Scan for the cell matching the given text and deliver its (X, Y) coordinate at center. 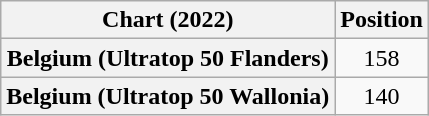
140 (382, 96)
Belgium (Ultratop 50 Flanders) (168, 58)
158 (382, 58)
Chart (2022) (168, 20)
Position (382, 20)
Belgium (Ultratop 50 Wallonia) (168, 96)
